Identify which cell holds the provided text, then report its (X, Y) central coordinate. 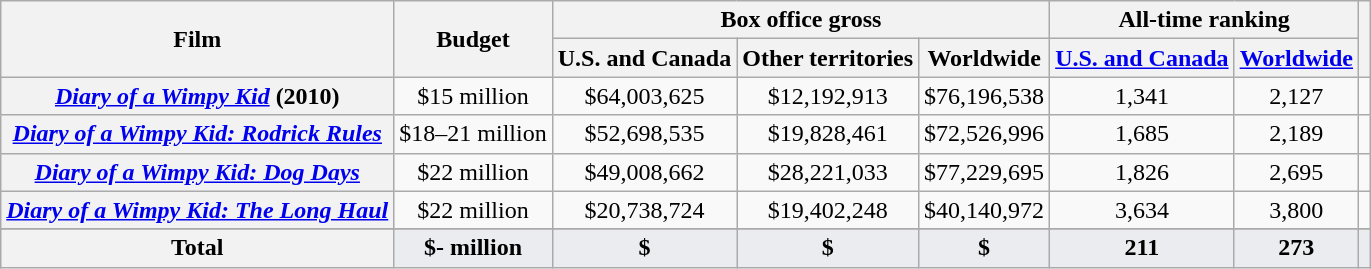
Other territories (828, 58)
1,341 (1142, 96)
$76,196,538 (984, 96)
Film (198, 39)
$72,526,996 (984, 134)
$18–21 million (473, 134)
273 (1296, 248)
211 (1142, 248)
$19,402,248 (828, 210)
Diary of a Wimpy Kid: The Long Haul (198, 210)
Total (198, 248)
2,127 (1296, 96)
2,189 (1296, 134)
Diary of a Wimpy Kid: Dog Days (198, 172)
Diary of a Wimpy Kid (2010) (198, 96)
$- million (473, 248)
$49,008,662 (644, 172)
1,685 (1142, 134)
$19,828,461 (828, 134)
$28,221,033 (828, 172)
$20,738,724 (644, 210)
Box office gross (800, 20)
1,826 (1142, 172)
$52,698,535 (644, 134)
Diary of a Wimpy Kid: Rodrick Rules (198, 134)
$15 million (473, 96)
$77,229,695 (984, 172)
All-time ranking (1204, 20)
$40,140,972 (984, 210)
3,634 (1142, 210)
$12,192,913 (828, 96)
$64,003,625 (644, 96)
3,800 (1296, 210)
Budget (473, 39)
2,695 (1296, 172)
